Find where the given text appears and provide that cell's center as [x, y] coordinate. 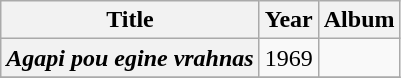
Agapi pou egine vrahnas [130, 58]
Album [359, 20]
1969 [288, 58]
Year [288, 20]
Title [130, 20]
